Detect which cell encompasses the target text, then output its [X, Y] center coordinate. 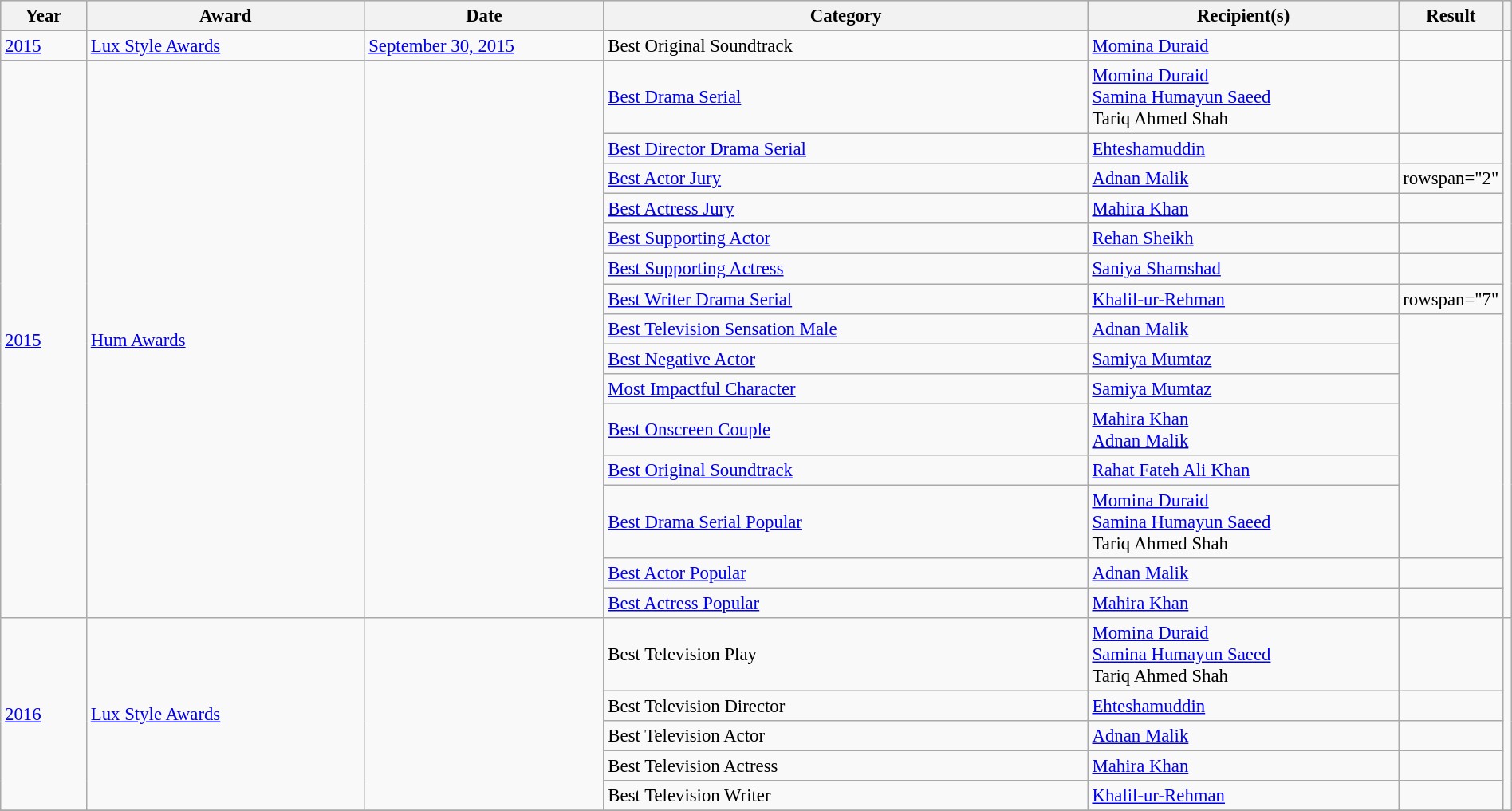
Best Supporting Actress [845, 269]
Best Television Director [845, 707]
Hum Awards [226, 340]
Best Director Drama Serial [845, 149]
Rehan Sheikh [1243, 238]
Best Drama Serial [845, 97]
Category [845, 16]
Best Drama Serial Popular [845, 522]
Recipient(s) [1243, 16]
Momina Duraid [1243, 46]
Saniya Shamshad [1243, 269]
Award [226, 16]
Best Television Writer [845, 796]
Best Television Actress [845, 766]
Best Television Play [845, 655]
Best Actor Popular [845, 573]
Mahira KhanAdnan Malik [1243, 429]
Best Actress Jury [845, 209]
rowspan="2" [1451, 179]
Best Television Actor [845, 736]
Date [484, 16]
Result [1451, 16]
2016 [44, 715]
September 30, 2015 [484, 46]
Best Negative Actor [845, 359]
Best Actress Popular [845, 603]
Best Writer Drama Serial [845, 299]
Most Impactful Character [845, 388]
rowspan="7" [1451, 299]
Best Actor Jury [845, 179]
Best Television Sensation Male [845, 329]
Best Onscreen Couple [845, 429]
Year [44, 16]
Best Supporting Actor [845, 238]
Rahat Fateh Ali Khan [1243, 470]
